From the cell containing the given text, extract its center point as (X, Y) coordinate. 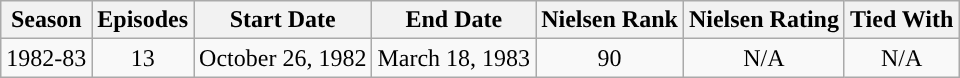
End Date (454, 20)
Start Date (283, 20)
1982-83 (46, 58)
October 26, 1982 (283, 58)
Nielsen Rating (764, 20)
Episodes (143, 20)
Nielsen Rank (610, 20)
90 (610, 58)
13 (143, 58)
March 18, 1983 (454, 58)
Tied With (901, 20)
Season (46, 20)
